Search for the cell housing the specified text and yield its (X, Y) center coordinate. 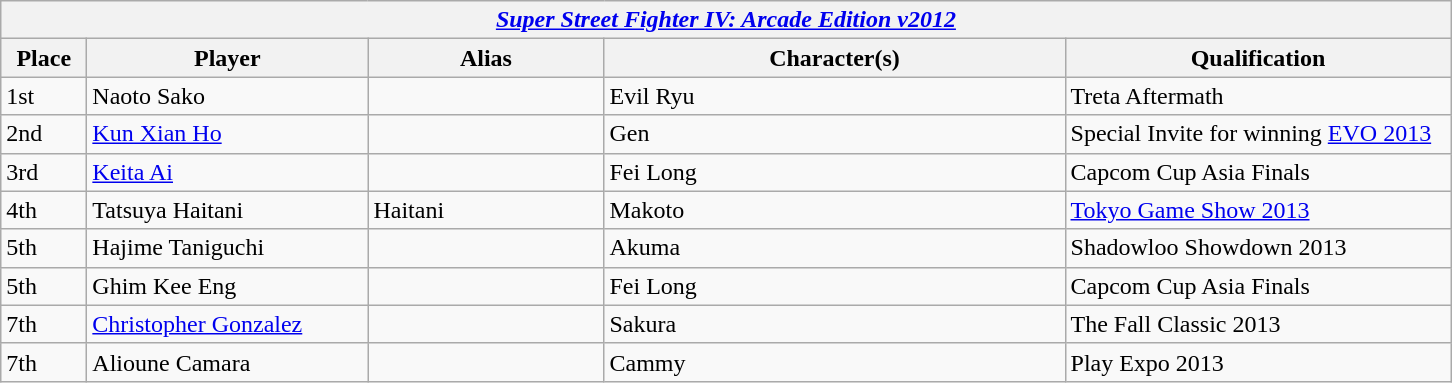
Character(s) (834, 58)
4th (44, 210)
Tokyo Game Show 2013 (1258, 210)
Akuma (834, 248)
Makoto (834, 210)
Play Expo 2013 (1258, 362)
Naoto Sako (228, 96)
Treta Aftermath (1258, 96)
Player (228, 58)
Keita Ai (228, 172)
Qualification (1258, 58)
1st (44, 96)
Cammy (834, 362)
Kun Xian Ho (228, 134)
Evil Ryu (834, 96)
Ghim Kee Eng (228, 286)
Special Invite for winning EVO 2013 (1258, 134)
Alias (486, 58)
Alioune Camara (228, 362)
The Fall Classic 2013 (1258, 324)
Super Street Fighter IV: Arcade Edition v2012 (726, 20)
Gen (834, 134)
Haitani (486, 210)
2nd (44, 134)
Christopher Gonzalez (228, 324)
Place (44, 58)
Shadowloo Showdown 2013 (1258, 248)
Sakura (834, 324)
3rd (44, 172)
Tatsuya Haitani (228, 210)
Hajime Taniguchi (228, 248)
